Return the [X, Y] coordinate for the center point of the cell that contains the specified text.  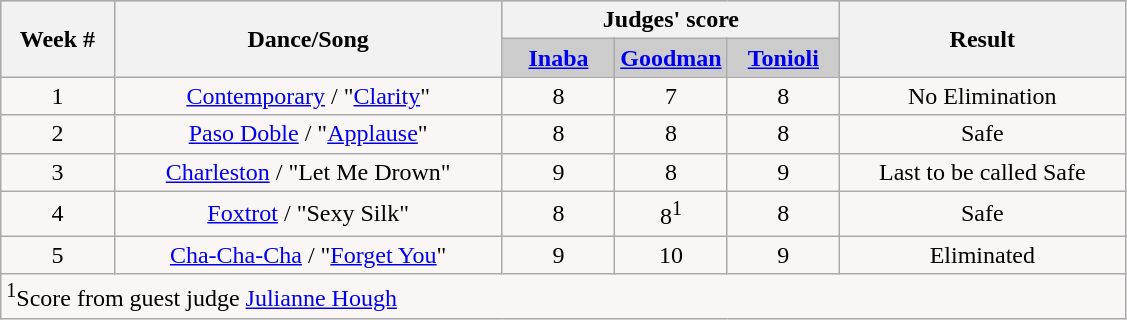
5 [58, 255]
Foxtrot / "Sexy Silk" [308, 214]
2 [58, 134]
1 [58, 96]
81 [671, 214]
3 [58, 172]
Last to be called Safe [982, 172]
Dance/Song [308, 39]
1Score from guest judge Julianne Hough [563, 296]
Judges' score [670, 20]
10 [671, 255]
Tonioli [783, 58]
Contemporary / "Clarity" [308, 96]
7 [671, 96]
Inaba [558, 58]
Week # [58, 39]
Result [982, 39]
4 [58, 214]
No Elimination [982, 96]
Goodman [671, 58]
Eliminated [982, 255]
Paso Doble / "Applause" [308, 134]
Cha-Cha-Cha / "Forget You" [308, 255]
Charleston / "Let Me Drown" [308, 172]
